From the cell containing the given text, extract its center point as [x, y] coordinate. 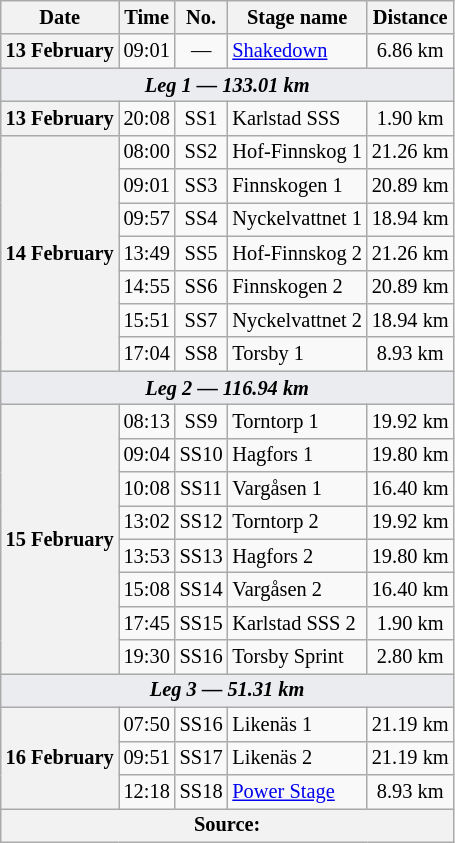
2.80 km [410, 657]
Karlstad SSS [296, 118]
08:00 [147, 152]
Distance [410, 17]
SS14 [202, 589]
Torntorp 1 [296, 421]
6.86 km [410, 51]
Hagfors 1 [296, 455]
SS6 [202, 287]
SS10 [202, 455]
Power Stage [296, 791]
SS7 [202, 320]
Hagfors 2 [296, 556]
13:02 [147, 522]
13:53 [147, 556]
17:04 [147, 354]
16 February [60, 758]
15 February [60, 538]
SS8 [202, 354]
08:13 [147, 421]
07:50 [147, 724]
13:49 [147, 253]
15:51 [147, 320]
09:57 [147, 219]
SS4 [202, 219]
Likenäs 1 [296, 724]
Nyckelvattnet 2 [296, 320]
SS9 [202, 421]
Torsby 1 [296, 354]
SS12 [202, 522]
SS5 [202, 253]
— [202, 51]
09:04 [147, 455]
Nyckelvattnet 1 [296, 219]
Hof-Finnskog 2 [296, 253]
Stage name [296, 17]
Finnskogen 2 [296, 287]
No. [202, 17]
Source: [228, 825]
15:08 [147, 589]
Leg 1 — 133.01 km [228, 85]
SS2 [202, 152]
19:30 [147, 657]
SS18 [202, 791]
17:45 [147, 623]
Likenäs 2 [296, 758]
Karlstad SSS 2 [296, 623]
Hof-Finnskog 1 [296, 152]
12:18 [147, 791]
14 February [60, 253]
Leg 2 — 116.94 km [228, 388]
Shakedown [296, 51]
Finnskogen 1 [296, 186]
SS13 [202, 556]
SS1 [202, 118]
SS15 [202, 623]
Torsby Sprint [296, 657]
SS17 [202, 758]
09:51 [147, 758]
14:55 [147, 287]
10:08 [147, 489]
Leg 3 — 51.31 km [228, 690]
Date [60, 17]
Time [147, 17]
SS11 [202, 489]
Vargåsen 1 [296, 489]
20:08 [147, 118]
Torntorp 2 [296, 522]
Vargåsen 2 [296, 589]
SS3 [202, 186]
